From the cell containing the given text, extract its center point as (X, Y) coordinate. 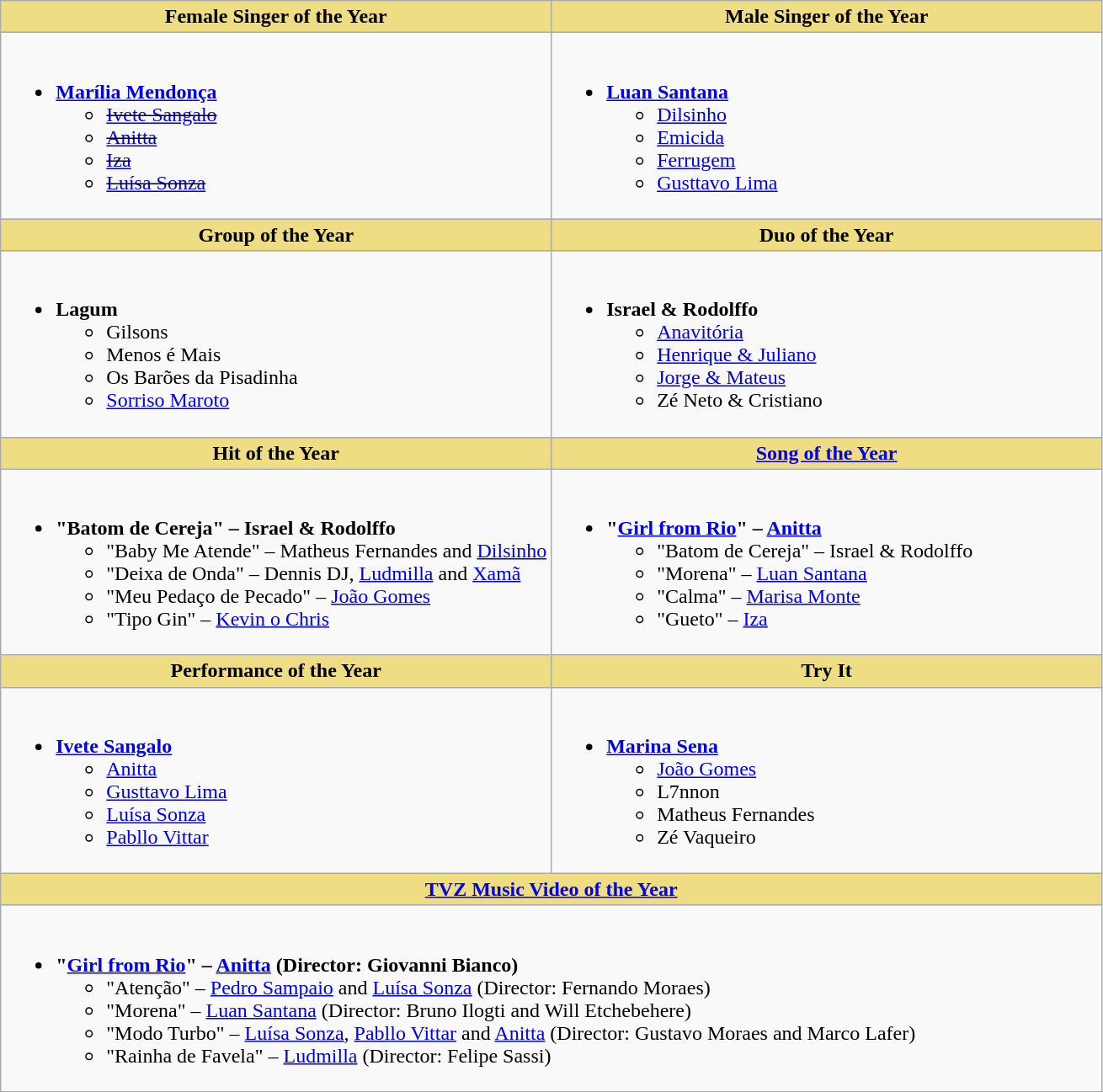
Female Singer of the Year (276, 17)
LagumGilsonsMenos é MaisOs Barões da PisadinhaSorriso Maroto (276, 344)
Song of the Year (827, 453)
Try It (827, 671)
Duo of the Year (827, 235)
"Girl from Rio" – Anitta"Batom de Cereja" – Israel & Rodolffo"Morena" – Luan Santana"Calma" – Marisa Monte"Gueto" – Iza (827, 562)
Group of the Year (276, 235)
Male Singer of the Year (827, 17)
Ivete SangaloAnittaGusttavo LimaLuísa SonzaPabllo Vittar (276, 780)
Marina SenaJoão GomesL7nnonMatheus FernandesZé Vaqueiro (827, 780)
Israel & RodolffoAnavitóriaHenrique & JulianoJorge & MateusZé Neto & Cristiano (827, 344)
Performance of the Year (276, 671)
Luan SantanaDilsinhoEmicidaFerrugemGusttavo Lima (827, 126)
Marília MendonçaIvete SangaloAnittaIzaLuísa Sonza (276, 126)
Hit of the Year (276, 453)
TVZ Music Video of the Year (551, 889)
